Determine the [x, y] coordinate at the center of the cell enclosing the given text.  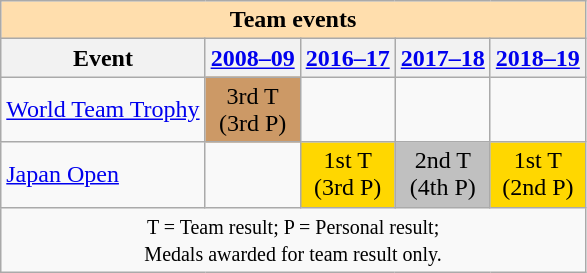
World Team Trophy [103, 110]
3rd T (3rd P) [252, 110]
2016–17 [348, 58]
2018–19 [538, 58]
1st T (3rd P) [348, 174]
2nd T (4th P) [442, 174]
2017–18 [442, 58]
1st T (2nd P) [538, 174]
Event [103, 58]
T = Team result; P = Personal result; Medals awarded for team result only. [294, 240]
Japan Open [103, 174]
2008–09 [252, 58]
Team events [294, 20]
